Return (x, y) of the center of cell containing provided text 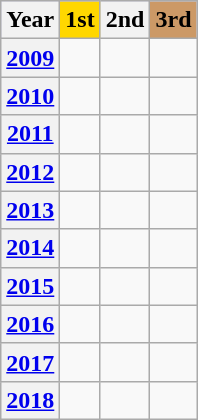
1st (80, 20)
2nd (125, 20)
2013 (30, 210)
2017 (30, 362)
2009 (30, 58)
2015 (30, 286)
Year (30, 20)
2016 (30, 324)
2018 (30, 400)
2012 (30, 172)
3rd (174, 20)
2010 (30, 96)
2014 (30, 248)
2011 (30, 134)
